Scan for the cell matching the given text and deliver its [x, y] coordinate at center. 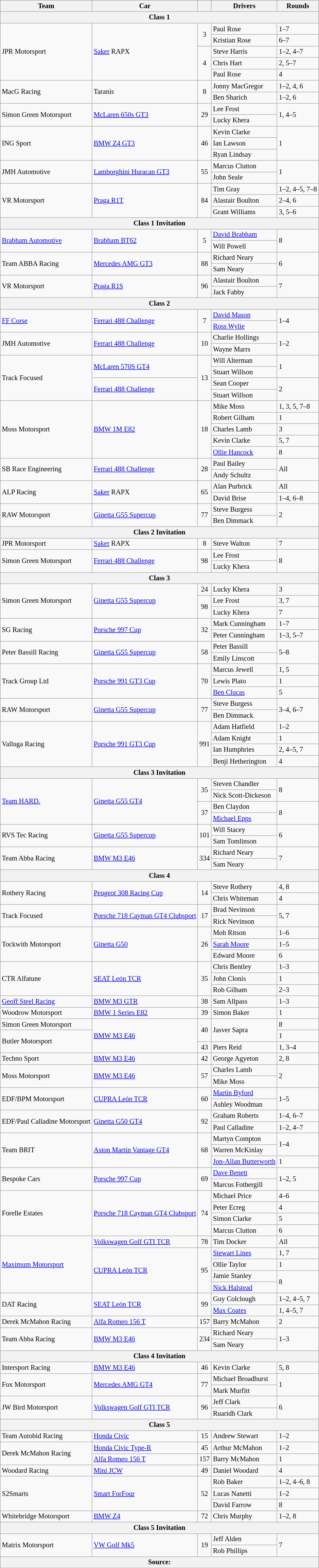
Praga R1S [145, 286]
Adam Hatfield [244, 727]
Peter Ecreg [244, 1207]
Jeff Alden [244, 1539]
Steve Walton [244, 544]
Will Alterman [244, 361]
Ginetta G50 GT4 [145, 1121]
88 [205, 263]
Brabham BT62 [145, 240]
McLaren 570S GT4 [145, 367]
Aston Martin Vantage GT4 [145, 1150]
Sarah Moore [244, 944]
Will Stacey [244, 830]
Paul Bailey [244, 464]
Ollie Taylor [244, 1265]
Arthur McMahon [244, 1448]
Emily Linscott [244, 658]
1, 3–4 [298, 1047]
EDF/BPM Motorsport [46, 1099]
Martyn Compton [244, 1139]
Marcus Fothergill [244, 1184]
Class 4 Invitation [160, 1356]
SB Race Engineering [46, 469]
1, 5 [298, 669]
1, 3, 5, 7–8 [298, 406]
Sean Cooper [244, 384]
Chris Whiteman [244, 899]
Charlie Hollings [244, 338]
42 [205, 1059]
6–7 [298, 40]
Mercedes AMG GT4 [145, 1384]
991 [205, 744]
Valluga Racing [46, 744]
Peter Cunningham [244, 635]
92 [205, 1121]
Class 4 [160, 875]
MacG Racing [46, 92]
45 [205, 1448]
14 [205, 893]
Steve Rothery [244, 887]
Daniel Woodard [244, 1470]
2, 8 [298, 1059]
43 [205, 1047]
David Farrow [244, 1505]
Dave Benett [244, 1173]
David Brise [244, 498]
1–2, 4, 6 [298, 86]
Forelle Estates [46, 1213]
1–2, 4–5, 7 [298, 1299]
BMW 1M E82 [145, 429]
Wayne Marrs [244, 349]
74 [205, 1213]
Jasver Sapra [244, 1030]
Piers Reid [244, 1047]
5, 8 [298, 1367]
84 [205, 201]
Jack Fabby [244, 292]
Bespoke Cars [46, 1178]
Smart ForFour [145, 1493]
Stewart Lines [244, 1253]
Edward Moore [244, 956]
Tockwith Motorsport [46, 944]
ALP Racing [46, 492]
Michael Broadhurst [244, 1379]
Team [46, 6]
Woodrow Motorsport [46, 1013]
Honda Civic Type-R [145, 1448]
Ben Claydon [244, 807]
65 [205, 492]
17 [205, 915]
Maximum Motorsport [46, 1264]
Grant Williams [244, 212]
24 [205, 590]
2, 5–7 [298, 63]
Lewis Plato [244, 681]
Ben Sharich [244, 98]
BMW M3 GTR [145, 1001]
Geoff Steel Racing [46, 1001]
Chris Hart [244, 63]
Matrix Motorsport [46, 1545]
Rick Nevinson [244, 921]
95 [205, 1270]
Peugeot 308 Racing Cup [145, 893]
1–2, 6 [298, 98]
Rob Baker [244, 1482]
Nick Halstead [244, 1288]
Class 5 Invitation [160, 1528]
Kristian Rose [244, 40]
4, 8 [298, 887]
28 [205, 469]
Martin Byford [244, 1093]
Honda Civic [145, 1436]
Andy Schultz [244, 475]
David Mason [244, 315]
Rob Phillips [244, 1551]
DAT Racing [46, 1305]
57 [205, 1076]
Steven Chandler [244, 784]
32 [205, 630]
Source: [160, 1562]
29 [205, 114]
Ian Humphries [244, 750]
69 [205, 1178]
Car [145, 6]
Andrew Stewart [244, 1436]
39 [205, 1013]
19 [205, 1545]
1–3, 5–7 [298, 635]
Ian Lawson [244, 143]
Peter Bassill [244, 647]
234 [205, 1339]
Jon-Allan Butterworth [244, 1162]
1–2, 4–5, 7–8 [298, 189]
Simon Baker [244, 1013]
Mark Murfitt [244, 1391]
BMW Z4 [145, 1516]
Ross Wylie [244, 326]
15 [205, 1436]
Class 3 [160, 578]
37 [205, 813]
Sam Allpass [244, 1001]
Will Powell [244, 246]
Lamborghini Huracan GT3 [145, 172]
Nick Scott-Dickeson [244, 796]
Adam Knight [244, 738]
RVS Tec Racing [46, 836]
Drivers [244, 6]
Ben Clucas [244, 693]
Butler Motorsport [46, 1041]
John Seale [244, 177]
Sam Tomlinson [244, 841]
Mark Cunningham [244, 624]
1–6 [298, 933]
Track Group Ltd [46, 681]
Class 5 [160, 1425]
McLaren 650s GT3 [145, 114]
BMW Z4 GT3 [145, 143]
3, 7 [298, 601]
Chris Murphy [244, 1516]
Team Autobid Racing [46, 1436]
Benji Hetherington [244, 761]
68 [205, 1150]
Team HARD. [46, 801]
George Agyeton [244, 1059]
Moh Ritson [244, 933]
Techno Sport [46, 1059]
Steve Harris [244, 52]
49 [205, 1470]
EDF/Paul Calladine Motorsport [46, 1121]
38 [205, 1001]
99 [205, 1305]
Robert Gilham [244, 418]
BMW 1 Series E82 [145, 1013]
Ashley Woodman [244, 1104]
SG Racing [46, 630]
FF Corse [46, 320]
Class 2 [160, 303]
10 [205, 343]
101 [205, 836]
Ryan Lindsay [244, 155]
Team BRIT [46, 1150]
Team ABBA Racing [46, 263]
55 [205, 172]
Ginetta G55 GT4 [145, 801]
18 [205, 429]
Class 1 Invitation [160, 223]
26 [205, 944]
Tim Docker [244, 1242]
52 [205, 1493]
1, 4–5 [298, 114]
Jeff Clark [244, 1402]
David Brabham [244, 235]
Fox Motorsport [46, 1384]
2–4, 6 [298, 200]
1, 4–5, 7 [298, 1310]
John Clonis [244, 978]
Taranis [145, 92]
Mercedes AMG GT3 [145, 263]
334 [205, 858]
72 [205, 1516]
Michael Epps [244, 818]
Rothery Racing [46, 893]
40 [205, 1030]
Ruaridh Clark [244, 1413]
Whitebridge Motorsport [46, 1516]
Class 3 Invitation [160, 772]
Brabham Automotive [46, 240]
Class 2 Invitation [160, 532]
1–4, 6–7 [298, 1116]
Ginetta G50 [145, 944]
1–4, 6–8 [298, 498]
4–6 [298, 1196]
1, 7 [298, 1253]
Class 1 [160, 17]
Rob Gilham [244, 990]
5–8 [298, 652]
VW Golf Mk5 [145, 1545]
ING Sport [46, 143]
Graham Roberts [244, 1116]
JW Bird Motorsport [46, 1408]
2–3 [298, 990]
Alan Purbrick [244, 487]
Jamie Stanley [244, 1276]
3–4, 6–7 [298, 709]
Guy Colclough [244, 1299]
58 [205, 652]
Brad Nevinson [244, 910]
Mini JCW [145, 1470]
70 [205, 681]
Intersport Racing [46, 1367]
1–2, 4–6, 8 [298, 1482]
Praga R1T [145, 201]
Ollie Hancock [244, 452]
Simon Clarke [244, 1219]
Woodard Racing [46, 1470]
CTR Alfatune [46, 978]
Tim Gray [244, 189]
2, 4–5, 7 [298, 750]
Chris Bentley [244, 967]
60 [205, 1099]
Peter Bassill Racing [46, 652]
78 [205, 1242]
Max Coates [244, 1310]
3, 5–6 [298, 212]
Marcus Jewell [244, 669]
Paul Calladine [244, 1127]
Jonny MacGregor [244, 86]
Rounds [298, 6]
1–2, 5 [298, 1178]
S2Smarts [46, 1493]
Lucas Nanetti [244, 1494]
13 [205, 378]
Warren McKinlay [244, 1150]
Michael Price [244, 1196]
1–2, 8 [298, 1516]
